Return [x, y] of the center of cell containing provided text 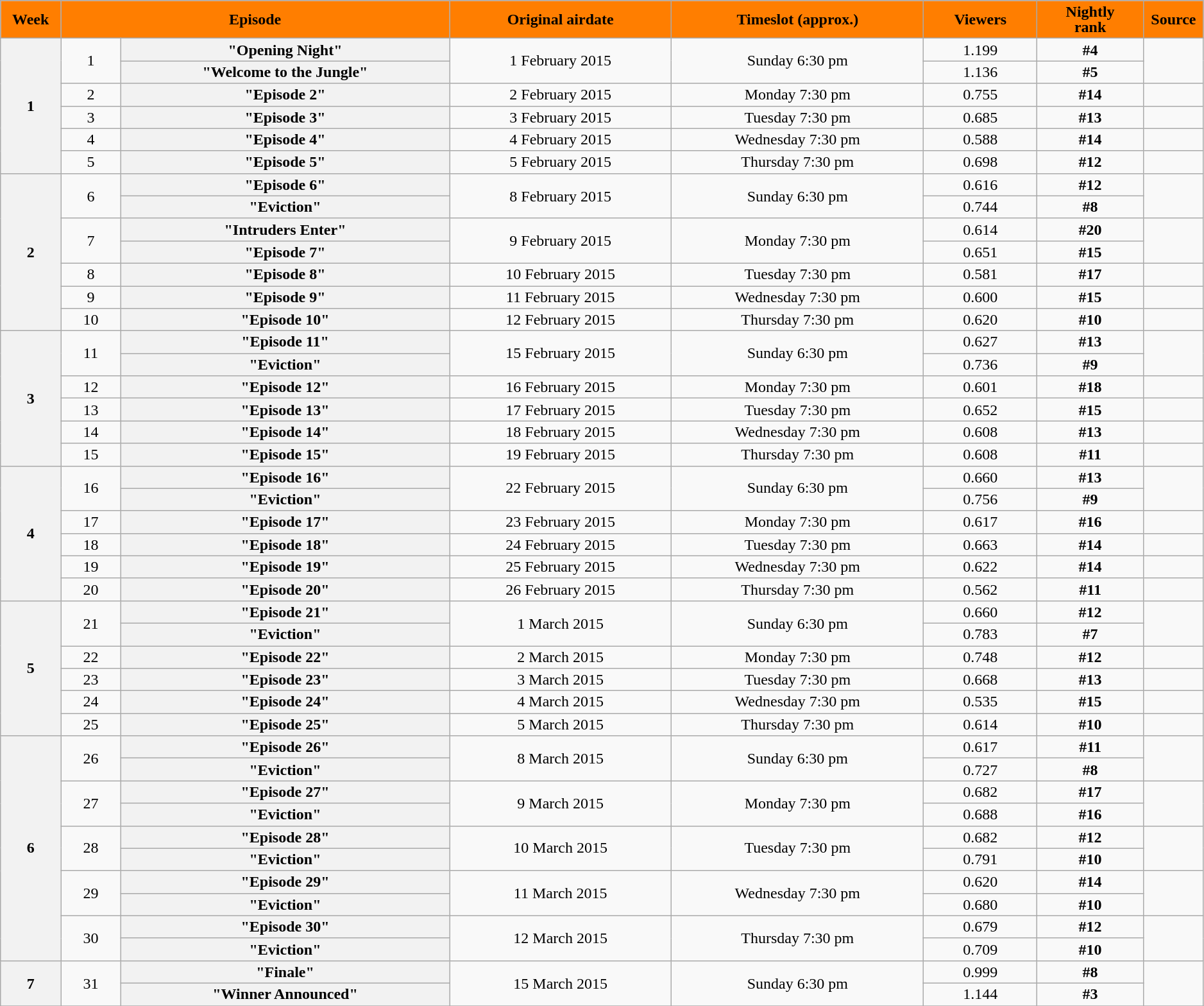
0.744 [980, 207]
1.199 [980, 50]
0.783 [980, 634]
Original airdate [561, 19]
#7 [1090, 634]
1 February 2015 [561, 61]
12 March 2015 [561, 938]
16 [91, 488]
17 February 2015 [561, 409]
"Episode 6" [285, 185]
17 [91, 522]
"Opening Night" [285, 50]
1.144 [980, 994]
"Episode 19" [285, 567]
"Episode 29" [285, 882]
"Episode 25" [285, 725]
"Episode 12" [285, 388]
9 February 2015 [561, 241]
4 February 2015 [561, 140]
"Episode 11" [285, 343]
"Episode 24" [285, 702]
3 February 2015 [561, 117]
11 February 2015 [561, 298]
30 [91, 938]
23 [91, 680]
18 February 2015 [561, 432]
1.136 [980, 72]
0.535 [980, 702]
Viewers [980, 19]
"Episode 27" [285, 792]
16 February 2015 [561, 388]
11 [91, 354]
0.709 [980, 950]
#3 [1090, 994]
"Episode 10" [285, 320]
"Welcome to the Jungle" [285, 72]
3 March 2015 [561, 680]
24 [91, 702]
12 [91, 388]
0.588 [980, 140]
"Intruders Enter" [285, 230]
"Episode 7" [285, 251]
4 March 2015 [561, 702]
"Episode 20" [285, 589]
0.756 [980, 499]
15 [91, 454]
23 February 2015 [561, 522]
0.736 [980, 364]
13 [91, 409]
"Episode 30" [285, 926]
20 [91, 589]
0.679 [980, 926]
"Episode 21" [285, 612]
26 February 2015 [561, 589]
0.680 [980, 905]
#4 [1090, 50]
19 February 2015 [561, 454]
0.627 [980, 343]
0.999 [980, 971]
0.581 [980, 275]
Week [31, 19]
21 [91, 623]
0.600 [980, 298]
#18 [1090, 388]
2 February 2015 [561, 95]
"Episode 3" [285, 117]
8 February 2015 [561, 196]
"Episode 15" [285, 454]
"Episode 23" [285, 680]
10 March 2015 [561, 848]
5 March 2015 [561, 725]
#5 [1090, 72]
"Episode 9" [285, 298]
15 March 2015 [561, 983]
9 March 2015 [561, 803]
0.698 [980, 162]
5 February 2015 [561, 162]
8 [91, 275]
22 [91, 657]
"Episode 16" [285, 477]
"Episode 2" [285, 95]
0.601 [980, 388]
9 [91, 298]
18 [91, 544]
15 February 2015 [561, 354]
19 [91, 567]
Episode [255, 19]
8 March 2015 [561, 758]
"Episode 18" [285, 544]
25 [91, 725]
"Episode 26" [285, 747]
0.622 [980, 567]
29 [91, 893]
0.727 [980, 770]
12 February 2015 [561, 320]
0.688 [980, 815]
0.562 [980, 589]
"Episode 28" [285, 837]
0.685 [980, 117]
"Episode 13" [285, 409]
"Episode 14" [285, 432]
24 February 2015 [561, 544]
0.652 [980, 409]
#20 [1090, 230]
27 [91, 803]
0.791 [980, 860]
Timeslot (approx.) [798, 19]
"Episode 5" [285, 162]
0.755 [980, 95]
28 [91, 848]
0.668 [980, 680]
Source [1174, 19]
25 February 2015 [561, 567]
22 February 2015 [561, 488]
11 March 2015 [561, 893]
0.616 [980, 185]
"Episode 17" [285, 522]
1 March 2015 [561, 623]
"Episode 4" [285, 140]
0.663 [980, 544]
10 [91, 320]
"Episode 22" [285, 657]
"Winner Announced" [285, 994]
Nightlyrank [1090, 19]
14 [91, 432]
2 March 2015 [561, 657]
0.748 [980, 657]
0.651 [980, 251]
26 [91, 758]
"Finale" [285, 971]
10 February 2015 [561, 275]
"Episode 8" [285, 275]
31 [91, 983]
